Pinpoint the cell where the given text exists, returning its (x, y) midpoint coordinate. 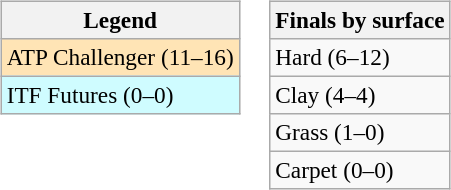
Clay (4–4) (360, 95)
ATP Challenger (11–16) (120, 57)
Carpet (0–0) (360, 171)
Grass (1–0) (360, 133)
Finals by surface (360, 20)
Hard (6–12) (360, 57)
Legend (120, 20)
ITF Futures (0–0) (120, 95)
